Determine the (x, y) coordinate at the center of the cell enclosing the given text.  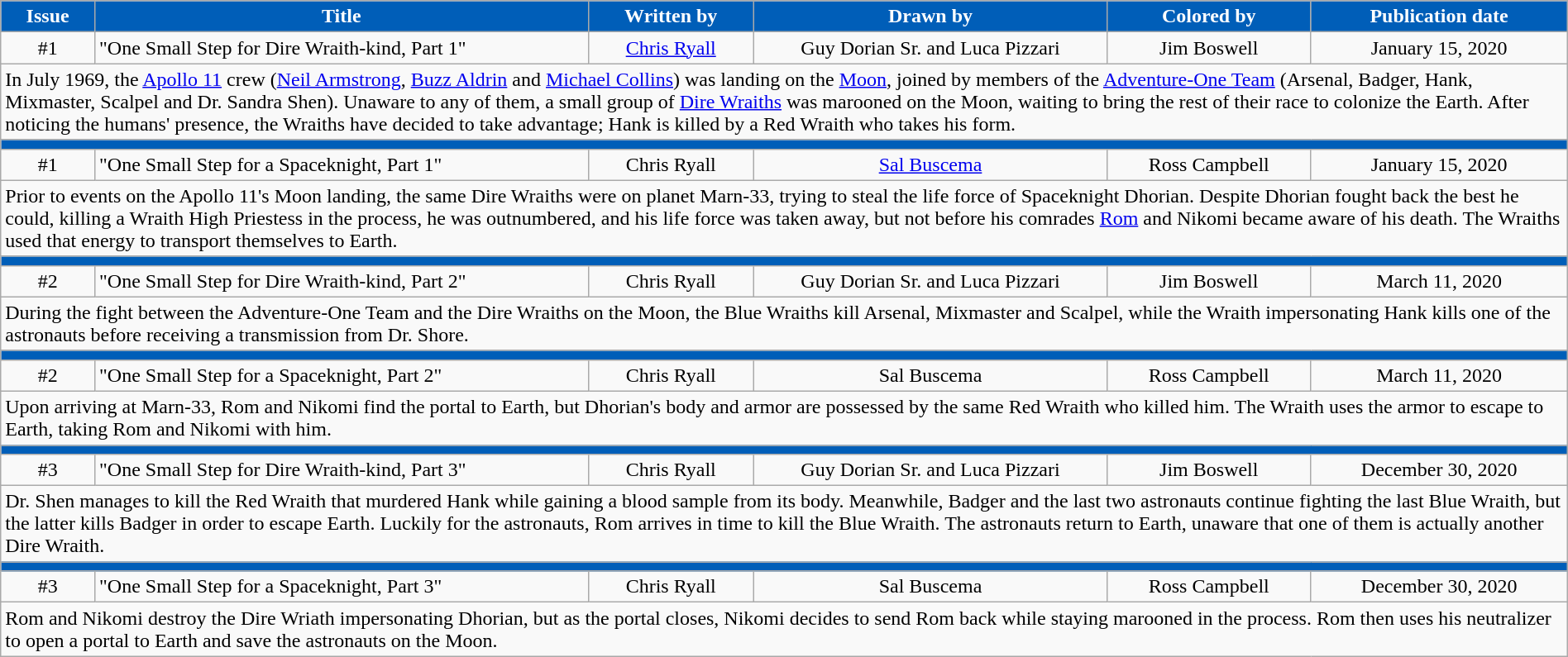
Publication date (1439, 17)
"One Small Step for Dire Wraith-kind, Part 3" (342, 470)
Written by (671, 17)
"One Small Step for Dire Wraith-kind, Part 1" (342, 48)
"One Small Step for a Spaceknight, Part 2" (342, 375)
Issue (48, 17)
Title (342, 17)
"One Small Step for Dire Wraith-kind, Part 2" (342, 281)
"One Small Step for a Spaceknight, Part 3" (342, 587)
Drawn by (930, 17)
Colored by (1209, 17)
"One Small Step for a Spaceknight, Part 1" (342, 164)
